Return the (X, Y) coordinate for the center point of the cell that contains the specified text.  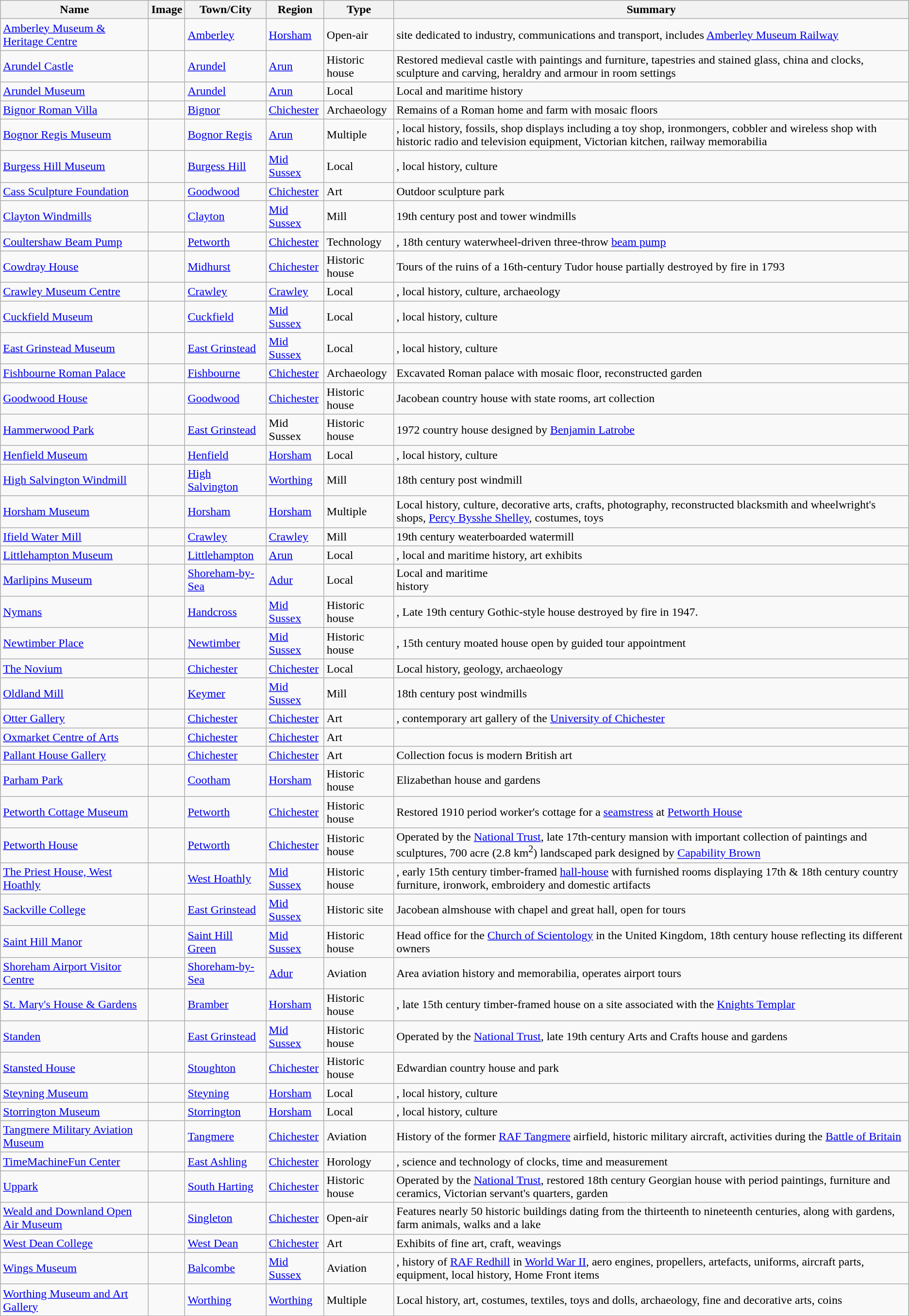
Steyning Museum (75, 1093)
Marlipins Museum (75, 580)
Wings Museum (75, 1268)
Otter Gallery (75, 718)
Amberley Museum & Heritage Centre (75, 35)
Ifield Water Mill (75, 537)
Arundel Museum (75, 91)
Stoughton (225, 1068)
Bignor Roman Villa (75, 110)
, 18th century waterwheel-driven three-throw beam pump (651, 241)
Newtimber Place (75, 643)
Exhibits of fine art, craft, weavings (651, 1243)
Burgess Hill Museum (75, 166)
Image (167, 10)
Clayton (225, 217)
West Hoathly (225, 878)
Historic site (359, 910)
Goodwood House (75, 398)
18th century post windmills (651, 693)
Hammerwood Park (75, 430)
Worthing Museum and Art Gallery (75, 1299)
Elizabethan house and gardens (651, 781)
Pallant House Gallery (75, 756)
Local history, geology, archaeology (651, 668)
South Harting (225, 1187)
Edwardian country house and park (651, 1068)
Arundel Castle (75, 66)
Jacobean almshouse with chapel and great hall, open for tours (651, 910)
, history of RAF Redhill in World War II, aero engines, propellers, artefacts, uniforms, aircraft parts, equipment, local history, Home Front items (651, 1268)
Stansted House (75, 1068)
Saint Hill Green (225, 941)
Region (295, 10)
Singleton (225, 1218)
Local history, art, costumes, textiles, toys and dolls, archaeology, fine and decorative arts, coins (651, 1299)
Handcross (225, 612)
Fishbourne Roman Palace (75, 373)
Bognor Regis Museum (75, 135)
Excavated Roman palace with mosaic floor, reconstructed garden (651, 373)
Tangmere (225, 1136)
Weald and Downland Open Air Museum (75, 1218)
Uppark (75, 1187)
Summary (651, 10)
Littlehampton (225, 555)
, 15th century moated house open by guided tour appointment (651, 643)
Midhurst (225, 266)
Oldland Mill (75, 693)
Name (75, 10)
, local and maritime history, art exhibits (651, 555)
Local history, culture, decorative arts, crafts, photography, reconstructed blacksmith and wheelwright's shops, Percy Bysshe Shelley, costumes, toys (651, 512)
Newtimber (225, 643)
Coultershaw Beam Pump (75, 241)
Parham Park (75, 781)
Fishbourne (225, 373)
St. Mary's House & Gardens (75, 1005)
Petworth Cottage Museum (75, 812)
Amberley (225, 35)
Bignor (225, 110)
Operated by the National Trust, late 19th century Arts and Crafts house and gardens (651, 1036)
18th century post windmill (651, 480)
Crawley Museum Centre (75, 291)
West Dean (225, 1243)
History of the former RAF Tangmere airfield, historic military aircraft, activities during the Battle of Britain (651, 1136)
Sackville College (75, 910)
Jacobean country house with state rooms, art collection (651, 398)
Collection focus is modern British art (651, 756)
Standen (75, 1036)
Henfield Museum (75, 455)
East Grinstead Museum (75, 349)
High Salvington (225, 480)
site dedicated to industry, communications and transport, includes Amberley Museum Railway (651, 35)
Local and maritime history (651, 91)
Clayton Windmills (75, 217)
Cuckfield (225, 317)
Balcombe (225, 1268)
Cass Sculpture Foundation (75, 191)
Tangmere Military Aviation Museum (75, 1136)
Oxmarket Centre of Arts (75, 737)
, Late 19th century Gothic-style house destroyed by fire in 1947. (651, 612)
Technology (359, 241)
Horsham Museum (75, 512)
West Dean College (75, 1243)
1972 country house designed by Benjamin Latrobe (651, 430)
Henfield (225, 455)
Bramber (225, 1005)
Tours of the ruins of a 16th-century Tudor house partially destroyed by fire in 1793 (651, 266)
Outdoor sculpture park (651, 191)
Saint Hill Manor (75, 941)
Remains of a Roman home and farm with mosaic floors (651, 110)
East Ashling (225, 1162)
Local and maritimehistory (651, 580)
, science and technology of clocks, time and measurement (651, 1162)
Bognor Regis (225, 135)
, contemporary art gallery of the University of Chichester (651, 718)
, late 15th century timber-framed house on a site associated with the Knights Templar (651, 1005)
19th century weaterboarded watermill (651, 537)
Horology (359, 1162)
Nymans (75, 612)
TimeMachineFun Center (75, 1162)
Petworth House (75, 845)
Storrington Museum (75, 1112)
Cowdray House (75, 266)
19th century post and tower windmills (651, 217)
Restored 1910 period worker's cottage for a seamstress at Petworth House (651, 812)
Area aviation history and memorabilia, operates airport tours (651, 973)
The Novium (75, 668)
Type (359, 10)
Cootham (225, 781)
Cuckfield Museum (75, 317)
Steyning (225, 1093)
Burgess Hill (225, 166)
Storrington (225, 1112)
Town/City (225, 10)
Head office for the Church of Scientology in the United Kingdom, 18th century house reflecting its different owners (651, 941)
Littlehampton Museum (75, 555)
, local history, culture, archaeology (651, 291)
Shoreham Airport Visitor Centre (75, 973)
Features nearly 50 historic buildings dating from the thirteenth to nineteenth centuries, along with gardens, farm animals, walks and a lake (651, 1218)
The Priest House, West Hoathly (75, 878)
Keymer (225, 693)
High Salvington Windmill (75, 480)
